Detect which cell encompasses the target text, then output its (X, Y) center coordinate. 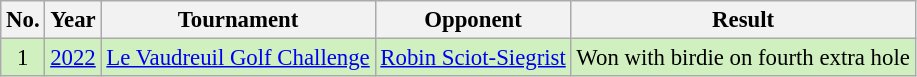
Le Vaudreuil Golf Challenge (238, 58)
No. (23, 20)
Robin Sciot-Siegrist (473, 58)
2022 (73, 58)
Opponent (473, 20)
Tournament (238, 20)
Year (73, 20)
Result (743, 20)
Won with birdie on fourth extra hole (743, 58)
1 (23, 58)
